Find where the given text appears and provide that cell's center as (x, y) coordinate. 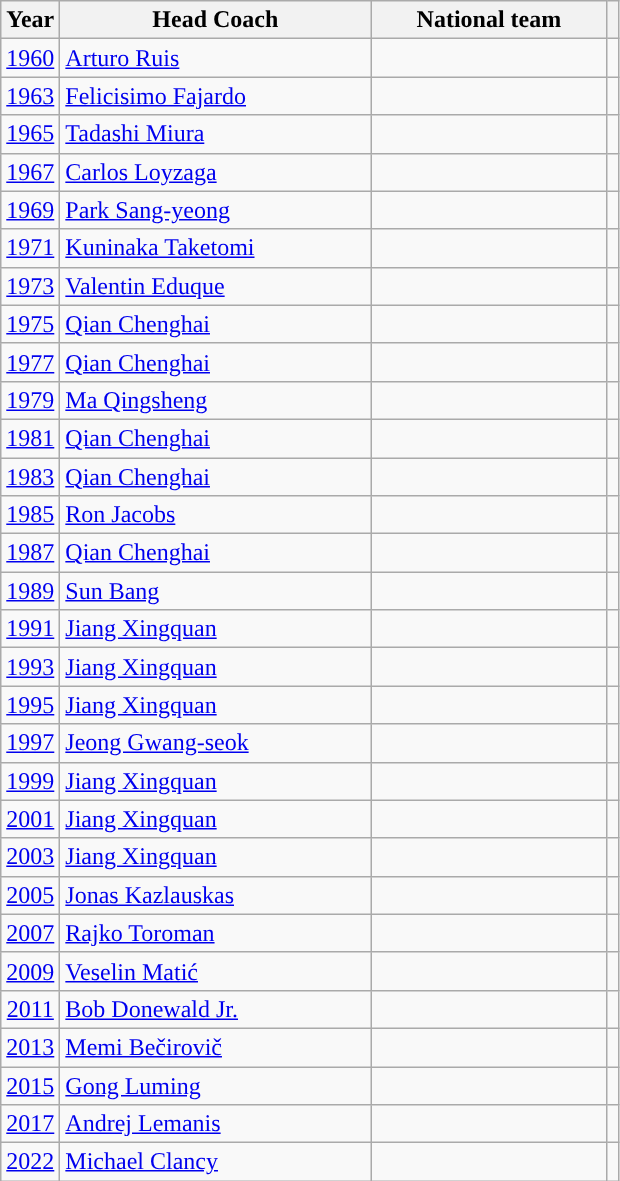
1969 (30, 210)
Valentin Eduque (216, 286)
1977 (30, 362)
1985 (30, 515)
Year (30, 20)
Arturo Ruis (216, 58)
2011 (30, 1009)
2009 (30, 971)
Michael Clancy (216, 1162)
Bob Donewald Jr. (216, 1009)
Park Sang-yeong (216, 210)
1983 (30, 477)
1989 (30, 591)
2015 (30, 1085)
1975 (30, 324)
2001 (30, 819)
Kuninaka Taketomi (216, 248)
Memi Bečirovič (216, 1047)
1999 (30, 781)
1981 (30, 438)
Carlos Loyzaga (216, 172)
1993 (30, 667)
Sun Bang (216, 591)
National team (489, 20)
Gong Luming (216, 1085)
Felicisimo Fajardo (216, 96)
Veselin Matić (216, 971)
2022 (30, 1162)
2013 (30, 1047)
1995 (30, 705)
2017 (30, 1124)
1963 (30, 96)
Rajko Toroman (216, 933)
Tadashi Miura (216, 134)
1973 (30, 286)
1965 (30, 134)
1979 (30, 400)
Ma Qingsheng (216, 400)
2007 (30, 933)
1997 (30, 743)
1987 (30, 553)
Jonas Kazlauskas (216, 895)
Jeong Gwang-seok (216, 743)
Andrej Lemanis (216, 1124)
1967 (30, 172)
2003 (30, 857)
2005 (30, 895)
Head Coach (216, 20)
1991 (30, 629)
1960 (30, 58)
1971 (30, 248)
Ron Jacobs (216, 515)
